Extract the [X, Y] coordinate from the center of the cell holding the provided text.  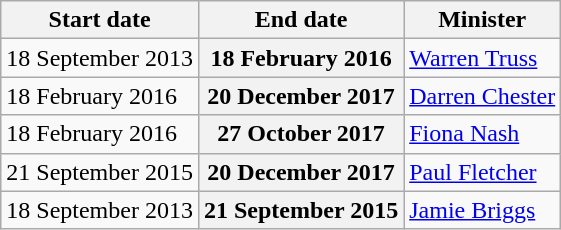
Jamie Briggs [482, 210]
Fiona Nash [482, 134]
Darren Chester [482, 96]
Warren Truss [482, 58]
End date [300, 20]
Start date [100, 20]
Paul Fletcher [482, 172]
27 October 2017 [300, 134]
Minister [482, 20]
